Pinpoint the cell where the given text exists, returning its (X, Y) midpoint coordinate. 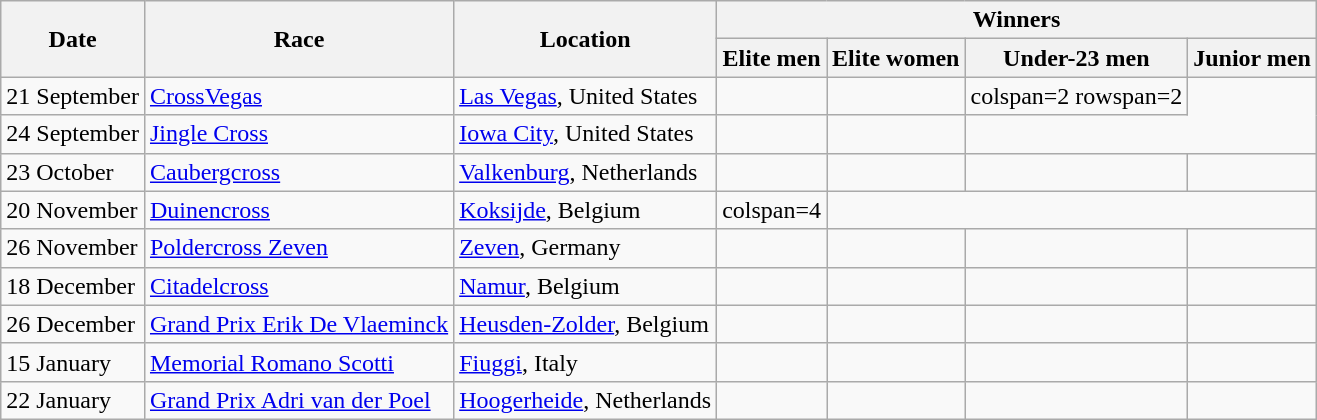
Las Vegas, United States (586, 96)
colspan=4 (772, 210)
18 December (73, 286)
Iowa City, United States (586, 134)
Zeven, Germany (586, 248)
Hoogerheide, Netherlands (586, 400)
Location (586, 39)
21 September (73, 96)
Koksijde, Belgium (586, 210)
Valkenburg, Netherlands (586, 172)
Namur, Belgium (586, 286)
24 September (73, 134)
Heusden-Zolder, Belgium (586, 324)
Duinencross (298, 210)
23 October (73, 172)
Grand Prix Adri van der Poel (298, 400)
Grand Prix Erik De Vlaeminck (298, 324)
22 January (73, 400)
Elite women (896, 58)
Memorial Romano Scotti (298, 362)
26 November (73, 248)
Elite men (772, 58)
Under-23 men (1076, 58)
Jingle Cross (298, 134)
Junior men (1252, 58)
20 November (73, 210)
Race (298, 39)
Winners (1017, 20)
Caubergcross (298, 172)
CrossVegas (298, 96)
Date (73, 39)
colspan=2 rowspan=2 (1076, 96)
Fiuggi, Italy (586, 362)
Poldercross Zeven (298, 248)
26 December (73, 324)
15 January (73, 362)
Citadelcross (298, 286)
